Identify which cell holds the provided text, then report its [X, Y] central coordinate. 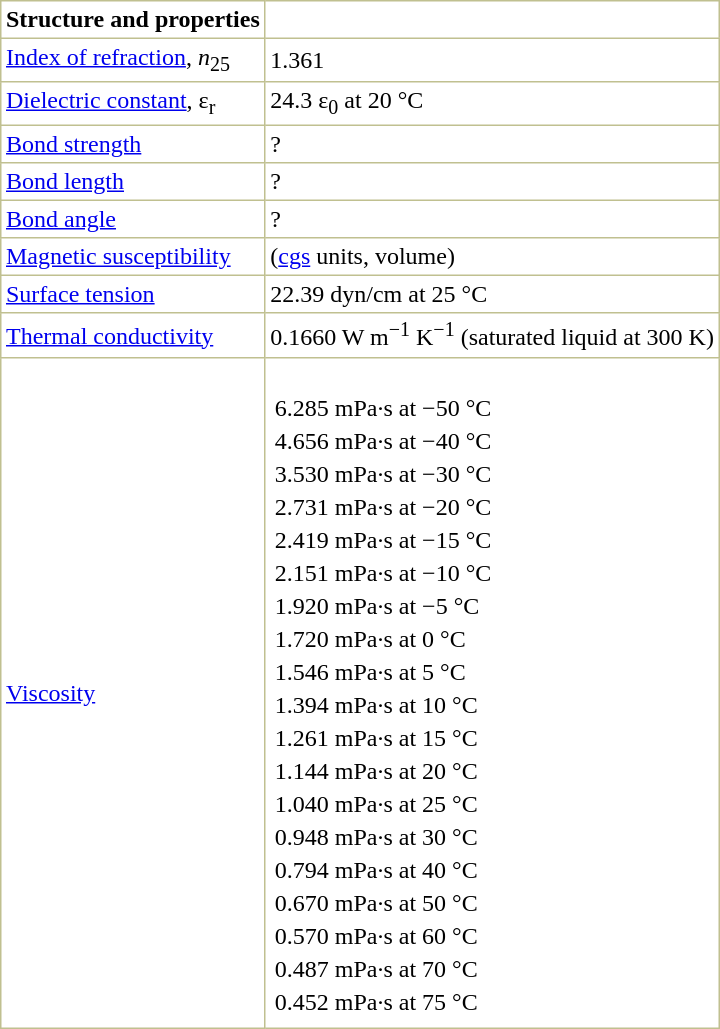
0.452 mPa·s [334, 1002]
Surface tension [133, 295]
Bond strength [133, 145]
3.530 mPa·s [334, 474]
1.394 mPa·s [334, 705]
2.731 mPa·s [334, 507]
at 5 °C [444, 672]
at −40 °C [444, 441]
Bond length [133, 182]
Index of refraction, n25 [133, 60]
at 50 °C [444, 903]
1.361 [492, 60]
Viscosity [133, 692]
1.546 mPa·s [334, 672]
1.720 mPa·s [334, 639]
at −5 °C [444, 606]
at 0 °C [444, 639]
Dielectric constant, εr [133, 104]
22.39 dyn/cm at 25 °C [492, 295]
2.151 mPa·s [334, 573]
2.419 mPa·s [334, 540]
Thermal conductivity [133, 335]
Structure and properties [133, 20]
0.487 mPa·s [334, 969]
1.261 mPa·s [334, 738]
4.656 mPa·s [334, 441]
at −30 °C [444, 474]
0.948 mPa·s [334, 837]
at −10 °C [444, 573]
at 15 °C [444, 738]
at −50 °C [444, 408]
at 30 °C [444, 837]
at 75 °C [444, 1002]
0.794 mPa·s [334, 870]
1.920 mPa·s [334, 606]
1.040 mPa·s [334, 804]
Magnetic susceptibility [133, 257]
at 70 °C [444, 969]
Bond angle [133, 220]
at 10 °C [444, 705]
0.670 mPa·s [334, 903]
0.1660 W m−1 K−1 (saturated liquid at 300 K) [492, 335]
at 20 °C [444, 771]
at −15 °C [444, 540]
(cgs units, volume) [492, 257]
at 40 °C [444, 870]
6.285 mPa·s [334, 408]
at 25 °C [444, 804]
24.3 ε0 at 20 °C [492, 104]
at −20 °C [444, 507]
0.570 mPa·s [334, 936]
at 60 °C [444, 936]
1.144 mPa·s [334, 771]
